Output the (x, y) coordinate of the center of the cell containing the given text.  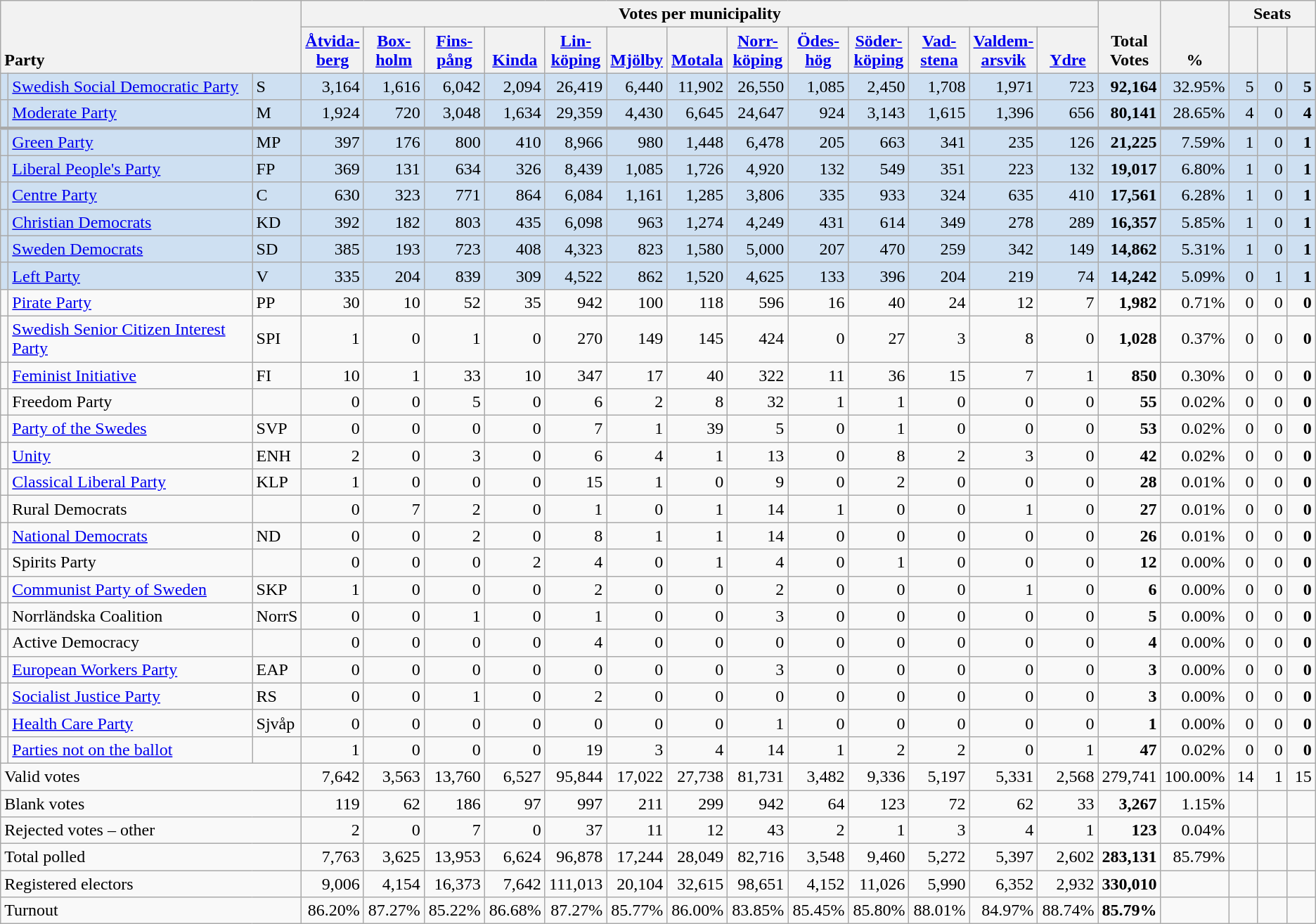
4,249 (758, 222)
MP (277, 142)
193 (394, 249)
Socialist Justice Party (131, 696)
S (277, 86)
19,017 (1129, 169)
86.20% (333, 911)
Vad- stena (939, 51)
Ödes- hög (818, 51)
6.80% (1195, 169)
26,550 (758, 86)
235 (1004, 142)
6.28% (1195, 195)
Rural Democrats (131, 509)
205 (818, 142)
1,274 (697, 222)
614 (879, 222)
1,616 (394, 86)
630 (333, 195)
634 (454, 169)
182 (394, 222)
Pirate Party (131, 302)
656 (1068, 114)
323 (394, 195)
82,716 (758, 857)
KLP (277, 482)
Ydre (1068, 51)
4,152 (818, 884)
635 (1004, 195)
SVP (277, 429)
Classical Liberal Party (131, 482)
850 (1129, 375)
Swedish Social Democratic Party (131, 86)
3,625 (394, 857)
100 (637, 302)
NorrS (277, 616)
5,197 (939, 776)
1,028 (1129, 339)
83.85% (758, 911)
PP (277, 302)
Party (151, 37)
803 (454, 222)
392 (333, 222)
Motala (697, 51)
997 (575, 804)
4,522 (575, 276)
Spirits Party (131, 563)
351 (939, 169)
ND (277, 536)
283,131 (1129, 857)
Feminist Initiative (131, 375)
Kinda (515, 51)
27,738 (697, 776)
1.15% (1195, 804)
549 (879, 169)
3,048 (454, 114)
3,267 (1129, 804)
663 (879, 142)
Party of the Swedes (131, 429)
322 (758, 375)
88.74% (1068, 911)
14,242 (1129, 276)
980 (637, 142)
% (1195, 37)
431 (818, 222)
6,645 (697, 114)
European Workers Party (131, 669)
349 (939, 222)
207 (818, 249)
13,760 (454, 776)
126 (1068, 142)
SPI (277, 339)
Norr- köping (758, 51)
5,331 (1004, 776)
6,527 (515, 776)
32.95% (1195, 86)
408 (515, 249)
326 (515, 169)
800 (454, 142)
424 (758, 339)
Box- holm (394, 51)
28,049 (697, 857)
92,164 (1129, 86)
8,439 (575, 169)
100.00% (1195, 776)
133 (818, 276)
6,098 (575, 222)
9,006 (333, 884)
84.97% (1004, 911)
299 (697, 804)
74 (1068, 276)
6,440 (637, 86)
Left Party (131, 276)
324 (939, 195)
Swedish Senior Citizen Interest Party (131, 339)
26 (1129, 536)
SD (277, 249)
9,460 (879, 857)
6,084 (575, 195)
30 (333, 302)
43 (758, 830)
24,647 (758, 114)
Total polled (151, 857)
97 (515, 804)
86.00% (697, 911)
933 (879, 195)
1,726 (697, 169)
Unity (131, 456)
Åtvida- berg (333, 51)
39 (697, 429)
9 (758, 482)
28.65% (1195, 114)
14,862 (1129, 249)
435 (515, 222)
Valdem- arsvik (1004, 51)
347 (575, 375)
16,357 (1129, 222)
720 (394, 114)
26,419 (575, 86)
35 (515, 302)
963 (637, 222)
1,448 (697, 142)
5,990 (939, 884)
219 (1004, 276)
SKP (277, 589)
55 (1129, 402)
0.04% (1195, 830)
6,042 (454, 86)
47 (1129, 750)
M (277, 114)
Mjölby (637, 51)
Blank votes (151, 804)
86.68% (515, 911)
119 (333, 804)
36 (879, 375)
211 (637, 804)
6,352 (1004, 884)
24 (939, 302)
96,878 (575, 857)
13,953 (454, 857)
9,336 (879, 776)
2,568 (1068, 776)
4,430 (637, 114)
Christian Democrats (131, 222)
3,563 (394, 776)
Green Party (131, 142)
Centre Party (131, 195)
1,285 (697, 195)
29,359 (575, 114)
279,741 (1129, 776)
21,225 (1129, 142)
85.45% (818, 911)
64 (818, 804)
1,982 (1129, 302)
289 (1068, 222)
Moderate Party (131, 114)
1,971 (1004, 86)
4,920 (758, 169)
Health Care Party (131, 723)
2,450 (879, 86)
342 (1004, 249)
5.31% (1195, 249)
Sweden Democrats (131, 249)
85.80% (879, 911)
186 (454, 804)
771 (454, 195)
2,094 (515, 86)
32,615 (697, 884)
Total Votes (1129, 37)
111,013 (575, 884)
7.59% (1195, 142)
2,932 (1068, 884)
330,010 (1129, 884)
6,478 (758, 142)
1,708 (939, 86)
85.22% (454, 911)
32 (758, 402)
National Democrats (131, 536)
11,026 (879, 884)
839 (454, 276)
42 (1129, 456)
52 (454, 302)
5,272 (939, 857)
3,164 (333, 86)
Valid votes (151, 776)
8,966 (575, 142)
397 (333, 142)
85.77% (637, 911)
1,615 (939, 114)
Seats (1272, 14)
11,902 (697, 86)
385 (333, 249)
270 (575, 339)
Turnout (151, 911)
16,373 (454, 884)
72 (939, 804)
17,244 (637, 857)
7,763 (333, 857)
20,104 (637, 884)
470 (879, 249)
ENH (277, 456)
Söder- köping (879, 51)
Freedom Party (131, 402)
4,625 (758, 276)
823 (637, 249)
EAP (277, 669)
16 (818, 302)
V (277, 276)
KD (277, 222)
19 (575, 750)
RS (277, 696)
Communist Party of Sweden (131, 589)
17 (637, 375)
5.09% (1195, 276)
0.37% (1195, 339)
1,396 (1004, 114)
Liberal People's Party (131, 169)
Votes per municipality (700, 14)
0.30% (1195, 375)
0.71% (1195, 302)
81,731 (758, 776)
98,651 (758, 884)
3,143 (879, 114)
1,924 (333, 114)
1,161 (637, 195)
C (277, 195)
864 (515, 195)
Sjvåp (277, 723)
4,323 (575, 249)
Registered electors (151, 884)
1,580 (697, 249)
13 (758, 456)
5.85% (1195, 222)
309 (515, 276)
37 (575, 830)
278 (1004, 222)
1,520 (697, 276)
596 (758, 302)
FP (277, 169)
118 (697, 302)
Rejected votes – other (151, 830)
Parties not on the ballot (131, 750)
17,561 (1129, 195)
145 (697, 339)
2,602 (1068, 857)
Fins- pång (454, 51)
5,000 (758, 249)
341 (939, 142)
53 (1129, 429)
1,634 (515, 114)
88.01% (939, 911)
259 (939, 249)
924 (818, 114)
3,548 (818, 857)
Norrländska Coalition (131, 616)
3,482 (818, 776)
95,844 (575, 776)
223 (1004, 169)
396 (879, 276)
369 (333, 169)
80,141 (1129, 114)
4,154 (394, 884)
FI (277, 375)
Lin- köping (575, 51)
862 (637, 276)
176 (394, 142)
131 (394, 169)
28 (1129, 482)
3,806 (758, 195)
Active Democracy (131, 643)
5,397 (1004, 857)
6,624 (515, 857)
17,022 (637, 776)
